Return the [x, y] coordinate for the center point of the cell that contains the specified text.  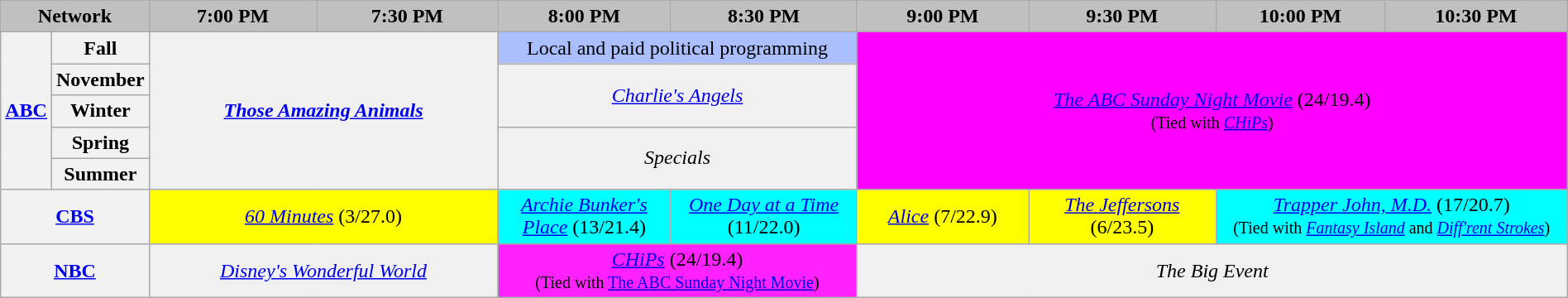
Charlie's Angels [677, 95]
Specials [677, 158]
7:00 PM [233, 17]
Fall [100, 48]
60 Minutes (3/27.0) [323, 217]
Alice (7/22.9) [943, 217]
Network [74, 17]
10:30 PM [1477, 17]
Disney's Wonderful World [323, 270]
The Jeffersons (6/23.5) [1123, 217]
One Day at a Time (11/22.0) [764, 217]
Local and paid political programming [677, 48]
Spring [100, 142]
10:00 PM [1300, 17]
The Big Event [1212, 270]
9:30 PM [1123, 17]
November [100, 79]
8:30 PM [764, 17]
Those Amazing Animals [323, 111]
Summer [100, 174]
The ABC Sunday Night Movie (24/19.4)(Tied with CHiPs) [1212, 111]
Archie Bunker's Place (13/21.4) [584, 217]
NBC [74, 270]
CBS [74, 217]
7:30 PM [407, 17]
Trapper John, M.D. (17/20.7)(Tied with Fantasy Island and Diff'rent Strokes) [1391, 217]
ABC [26, 111]
Winter [100, 111]
CHiPs (24/19.4)(Tied with The ABC Sunday Night Movie) [677, 270]
8:00 PM [584, 17]
9:00 PM [943, 17]
